Determine the [x, y] coordinate at the center of the cell enclosing the given text.  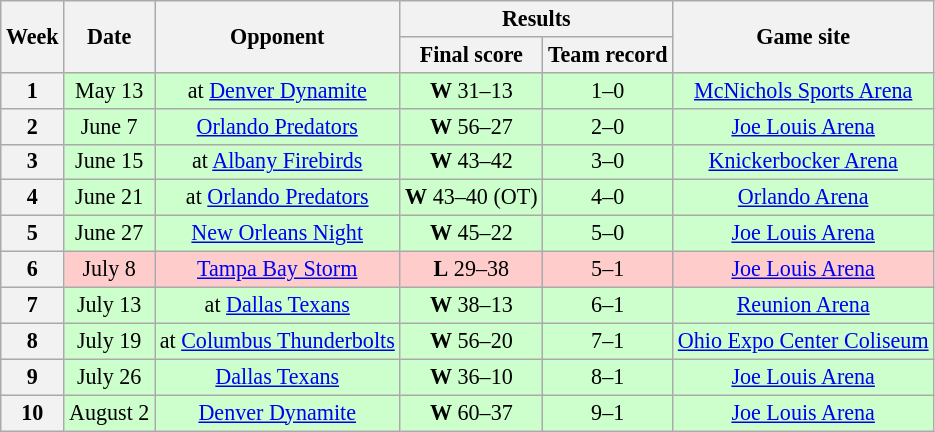
Opponent [276, 36]
1 [32, 90]
2–0 [608, 126]
August 2 [110, 412]
3–0 [608, 162]
Game site [804, 36]
at Dallas Texans [276, 305]
Orlando Arena [804, 198]
at Orlando Predators [276, 198]
6 [32, 269]
1–0 [608, 90]
Results [536, 18]
Team record [608, 54]
W 36–10 [472, 377]
July 19 [110, 341]
June 27 [110, 233]
3 [32, 162]
W 31–13 [472, 90]
7 [32, 305]
L 29–38 [472, 269]
5 [32, 233]
New Orleans Night [276, 233]
W 56–27 [472, 126]
Final score [472, 54]
Reunion Arena [804, 305]
Tampa Bay Storm [276, 269]
9 [32, 377]
W 38–13 [472, 305]
2 [32, 126]
4–0 [608, 198]
W 45–22 [472, 233]
July 13 [110, 305]
at Denver Dynamite [276, 90]
Week [32, 36]
5–1 [608, 269]
June 7 [110, 126]
4 [32, 198]
July 26 [110, 377]
8–1 [608, 377]
at Albany Firebirds [276, 162]
10 [32, 412]
W 60–37 [472, 412]
6–1 [608, 305]
8 [32, 341]
McNichols Sports Arena [804, 90]
W 43–40 (OT) [472, 198]
5–0 [608, 233]
May 13 [110, 90]
9–1 [608, 412]
July 8 [110, 269]
June 21 [110, 198]
Denver Dynamite [276, 412]
W 43–42 [472, 162]
June 15 [110, 162]
Ohio Expo Center Coliseum [804, 341]
at Columbus Thunderbolts [276, 341]
7–1 [608, 341]
W 56–20 [472, 341]
Dallas Texans [276, 377]
Knickerbocker Arena [804, 162]
Orlando Predators [276, 126]
Date [110, 36]
